Output the (X, Y) coordinate of the center of the cell containing the given text.  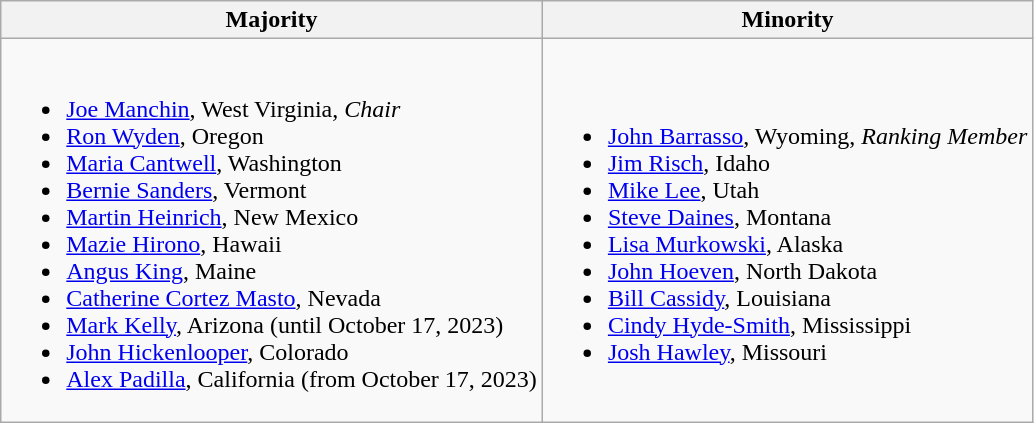
Minority (787, 20)
Majority (272, 20)
